Pinpoint the cell where the given text exists, returning its [X, Y] midpoint coordinate. 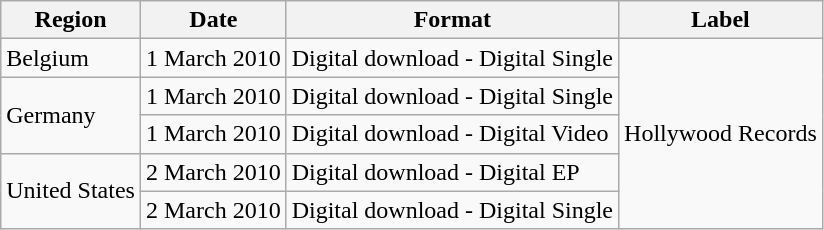
Digital download - Digital Video [452, 134]
United States [71, 191]
Label [721, 20]
Digital download - Digital EP [452, 172]
Region [71, 20]
Germany [71, 115]
Hollywood Records [721, 134]
Date [213, 20]
Format [452, 20]
Belgium [71, 58]
